Search for the cell housing the specified text and yield its [X, Y] center coordinate. 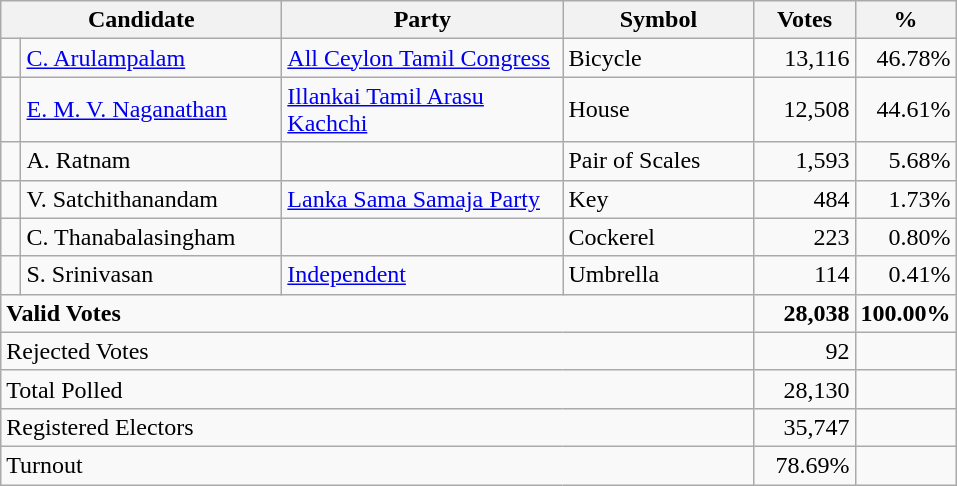
E. M. V. Naganathan [152, 110]
Illankai Tamil Arasu Kachchi [422, 110]
1.73% [906, 199]
Umbrella [658, 275]
Bicycle [658, 58]
Key [658, 199]
S. Srinivasan [152, 275]
Pair of Scales [658, 161]
C. Thanabalasingham [152, 237]
All Ceylon Tamil Congress [422, 58]
100.00% [906, 313]
C. Arulampalam [152, 58]
12,508 [804, 110]
Candidate [142, 20]
223 [804, 237]
92 [804, 351]
Valid Votes [378, 313]
78.69% [804, 465]
% [906, 20]
V. Satchithanandam [152, 199]
A. Ratnam [152, 161]
Symbol [658, 20]
13,116 [804, 58]
Votes [804, 20]
Party [422, 20]
Rejected Votes [378, 351]
Turnout [378, 465]
Total Polled [378, 389]
House [658, 110]
Independent [422, 275]
1,593 [804, 161]
46.78% [906, 58]
28,130 [804, 389]
5.68% [906, 161]
484 [804, 199]
35,747 [804, 427]
0.41% [906, 275]
28,038 [804, 313]
Lanka Sama Samaja Party [422, 199]
Cockerel [658, 237]
114 [804, 275]
0.80% [906, 237]
44.61% [906, 110]
Registered Electors [378, 427]
